Determine the [X, Y] coordinate at the center of the cell enclosing the given text.  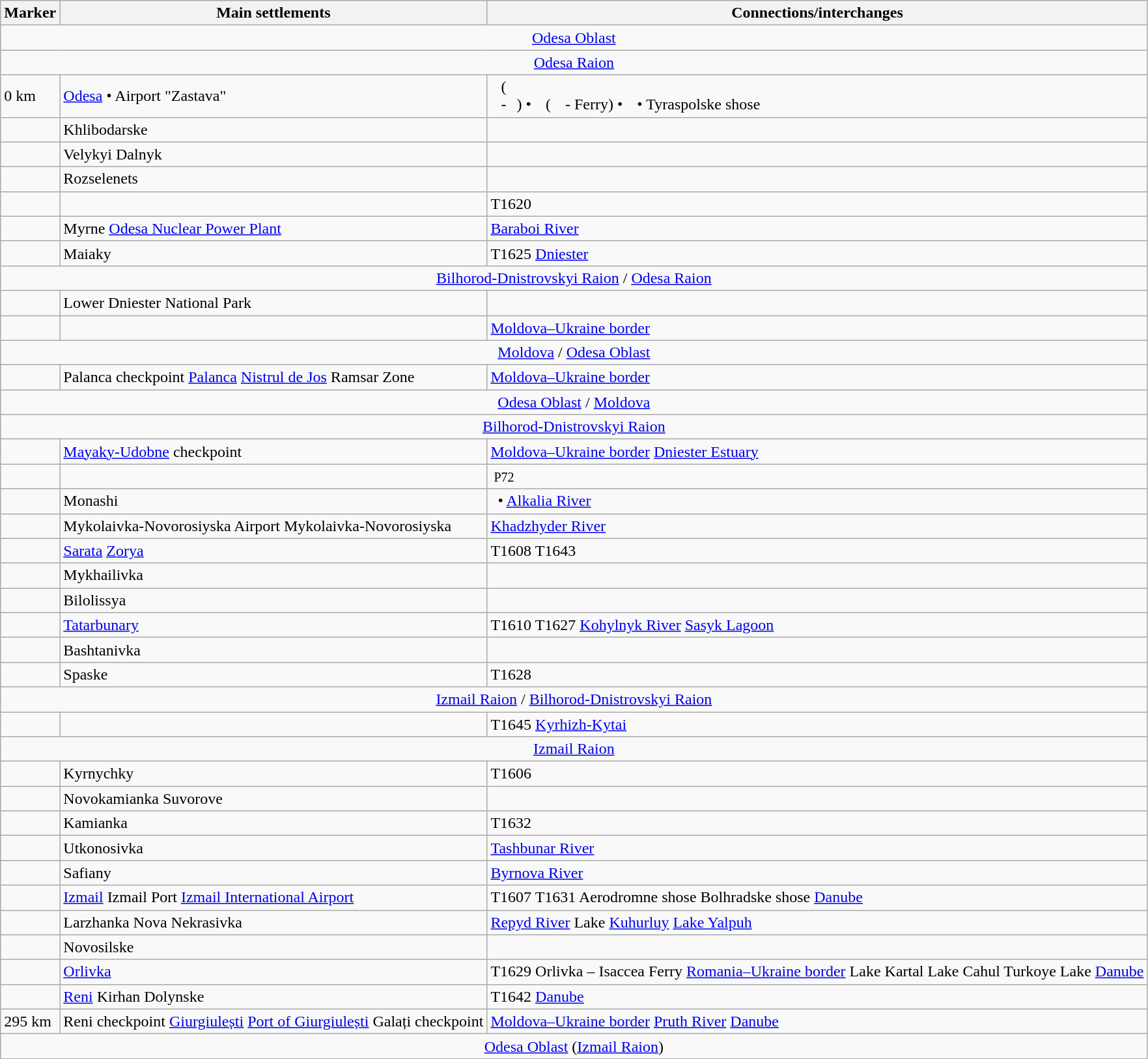
Myrne Odesa Nuclear Power Plant [273, 228]
Khlibodarske [273, 130]
Safiany [273, 873]
T1607 T1631 Aerodromne shose Bolhradske shose Danube [817, 898]
Lower Dniester National Park [273, 303]
Izmail Raion / Bilhorod-Dnistrovskyi Raion [574, 699]
Tatarbunary [273, 625]
Reni Kirhan Dolynske [273, 997]
Orlivka [273, 972]
Mayaky-Udobne checkpoint [273, 452]
T1610 T1627 Kohylnyk River Sasyk Lagoon [817, 625]
Sarata Zorya [273, 551]
Maiaky [273, 253]
Byrnova River [817, 873]
Mykolaivka-Novorosiyska Airport Mykolaivka-Novorosiyska [273, 526]
T1606 [817, 774]
Odesa Oblast / Moldova [574, 402]
Odesa Oblast (Izmail Raion) [574, 1046]
Bashtanivka [273, 650]
Reni checkpoint Giurgiulești Port of Giurgiulești Galați checkpoint [273, 1021]
Larzhanka Nova Nekrasivka [273, 922]
Odesa Oblast [574, 38]
Velykyi Dalnyk [273, 154]
Izmail Izmail Port Izmail International Airport [273, 898]
Main settlements [273, 13]
T1620 [817, 204]
Izmail Raion [574, 749]
0 km [30, 96]
Odesa • Airport "Zastava" [273, 96]
Novosilske [273, 947]
T1628 [817, 674]
• Alkalia River [817, 501]
Connections/interchanges [817, 13]
Bilolissya [273, 600]
Novokamianka Suvorove [273, 799]
Kyrnychky [273, 774]
P72 [817, 476]
Mykhailivka [273, 575]
Moldova / Odesa Oblast [574, 353]
Palanca checkpoint Palanca Nistrul de Jos Ramsar Zone [273, 378]
T1625 Dniester [817, 253]
T1632 [817, 823]
T1629 Orlivka – Isaccea Ferry Romania–Ukraine border Lake Kartal Lake Cahul Turkoye Lake Danube [817, 972]
Kamianka [273, 823]
Repyd River Lake Kuhurluy Lake Yalpuh [817, 922]
Utkonosivka [273, 848]
T1645 Kyrhizh-Kytai [817, 724]
Marker [30, 13]
295 km [30, 1021]
Rozselenets [273, 179]
( - ) • ( - Ferry) • • Tyraspolske shose [817, 96]
Bilhorod-Dnistrovskyi Raion [574, 427]
Tashbunar River [817, 848]
Bilhorod-Dnistrovskyi Raion / Odesa Raion [574, 278]
T1608 T1643 [817, 551]
Monashi [273, 501]
Odesa Raion [574, 62]
Spaske [273, 674]
Moldova–Ukraine border Dniester Estuary [817, 452]
T1642 Danube [817, 997]
Khadzhyder River [817, 526]
Moldova–Ukraine border Pruth River Danube [817, 1021]
Baraboi River [817, 228]
